Output the [X, Y] coordinate of the center of the cell containing the given text.  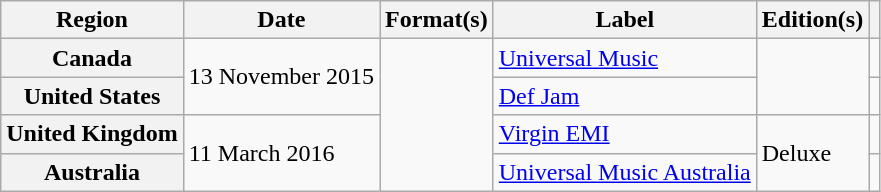
Def Jam [624, 96]
United States [92, 96]
Canada [92, 58]
Edition(s) [812, 20]
Date [281, 20]
11 March 2016 [281, 153]
Region [92, 20]
Universal Music Australia [624, 172]
Deluxe [812, 153]
United Kingdom [92, 134]
Virgin EMI [624, 134]
Australia [92, 172]
Universal Music [624, 58]
Label [624, 20]
13 November 2015 [281, 77]
Format(s) [437, 20]
